Return (x, y) of the center of cell containing provided text 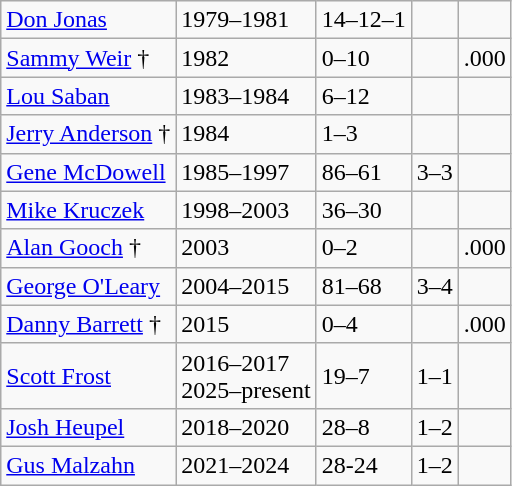
36–30 (364, 210)
3–3 (434, 172)
2021–2024 (246, 465)
1998–2003 (246, 210)
Josh Heupel (88, 427)
Jerry Anderson † (88, 134)
1–1 (434, 376)
0–10 (364, 58)
0–2 (364, 248)
3–4 (434, 286)
1985–1997 (246, 172)
Alan Gooch † (88, 248)
Gus Malzahn (88, 465)
1982 (246, 58)
1–3 (364, 134)
0–4 (364, 324)
28-24 (364, 465)
2003 (246, 248)
81–68 (364, 286)
Danny Barrett † (88, 324)
Scott Frost (88, 376)
2015 (246, 324)
28–8 (364, 427)
1979–1981 (246, 20)
86–61 (364, 172)
1984 (246, 134)
Gene McDowell (88, 172)
1983–1984 (246, 96)
Lou Saban (88, 96)
2018–2020 (246, 427)
Don Jonas (88, 20)
6–12 (364, 96)
George O'Leary (88, 286)
2004–2015 (246, 286)
Mike Kruczek (88, 210)
2016–20172025–present (246, 376)
Sammy Weir † (88, 58)
19–7 (364, 376)
14–12–1 (364, 20)
